Provide the (X, Y) coordinate of the cell's center where the given text is located.  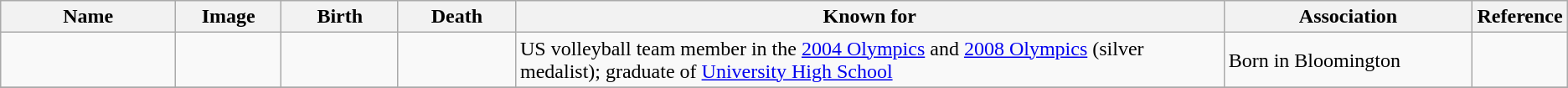
Image (229, 17)
US volleyball team member in the 2004 Olympics and 2008 Olympics (silver medalist); graduate of University High School (869, 60)
Known for (869, 17)
Birth (340, 17)
Reference (1519, 17)
Name (89, 17)
Association (1349, 17)
Death (456, 17)
Born in Bloomington (1349, 60)
